Extract the [x, y] coordinate from the center of the cell holding the provided text.  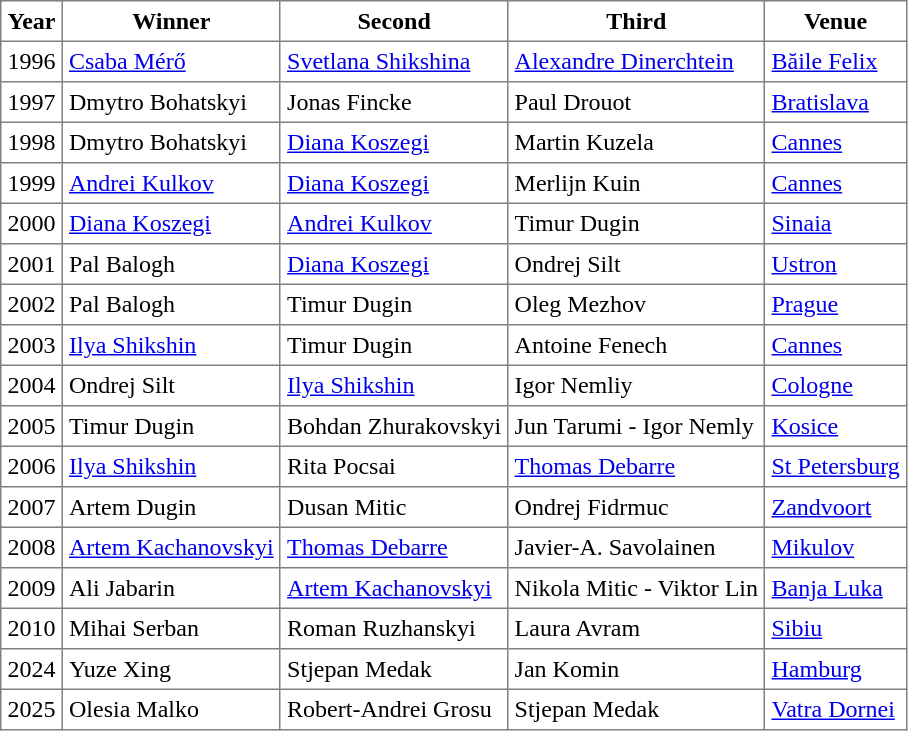
Olesia Malko [171, 709]
2024 [32, 669]
1999 [32, 183]
Antoine Fenech [636, 345]
Mihai Serban [171, 628]
2000 [32, 223]
Paul Drouot [636, 102]
Ondrej Fidrmuc [636, 507]
Oleg Mezhov [636, 304]
Jun Tarumi - Igor Nemly [636, 426]
Rita Pocsai [394, 466]
2005 [32, 426]
2025 [32, 709]
Igor Nemliy [636, 385]
Zandvoort [836, 507]
1997 [32, 102]
St Petersburg [836, 466]
Hamburg [836, 669]
Winner [171, 21]
Merlijn Kuin [636, 183]
Second [394, 21]
2001 [32, 264]
Artem Dugin [171, 507]
Csaba Mérő [171, 61]
Mikulov [836, 547]
1998 [32, 142]
Ustron [836, 264]
Bratislava [836, 102]
Sibiu [836, 628]
Nikola Mitic - Viktor Lin [636, 588]
Laura Avram [636, 628]
Prague [836, 304]
2008 [32, 547]
Sinaia [836, 223]
2003 [32, 345]
2004 [32, 385]
Roman Ruzhanskyi [394, 628]
Javier-A. Savolainen [636, 547]
Bohdan Zhurakovskyi [394, 426]
2009 [32, 588]
Banja Luka [836, 588]
Jonas Fincke [394, 102]
Yuze Xing [171, 669]
Cologne [836, 385]
Băile Felix [836, 61]
2006 [32, 466]
1996 [32, 61]
Vatra Dornei [836, 709]
Year [32, 21]
2002 [32, 304]
Kosice [836, 426]
Venue [836, 21]
2007 [32, 507]
Dusan Mitic [394, 507]
Svetlana Shikshina [394, 61]
Ali Jabarin [171, 588]
2010 [32, 628]
Martin Kuzela [636, 142]
Third [636, 21]
Robert-Andrei Grosu [394, 709]
Jan Komin [636, 669]
Alexandre Dinerchtein [636, 61]
